Return the (X, Y) coordinate for the center point of the cell that contains the specified text.  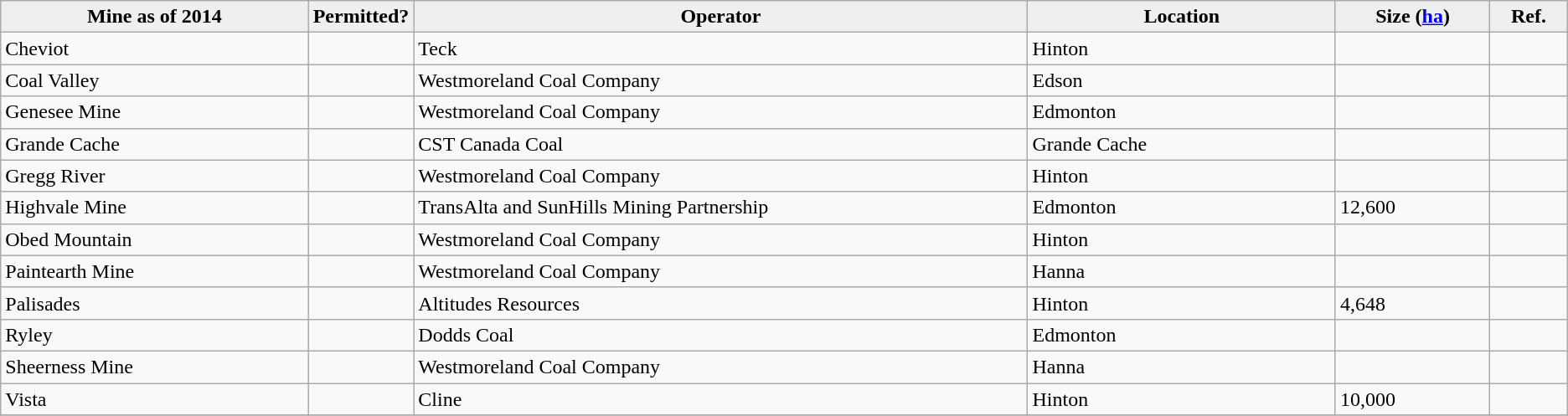
4,648 (1412, 303)
Obed Mountain (154, 239)
Cheviot (154, 49)
Teck (720, 49)
Paintearth Mine (154, 271)
Altitudes Resources (720, 303)
Highvale Mine (154, 208)
Vista (154, 399)
Coal Valley (154, 80)
Edson (1181, 80)
Location (1181, 17)
Mine as of 2014 (154, 17)
Cline (720, 399)
Palisades (154, 303)
Size (ha) (1412, 17)
Dodds Coal (720, 335)
Sheerness Mine (154, 367)
Ryley (154, 335)
10,000 (1412, 399)
TransAlta and SunHills Mining Partnership (720, 208)
Operator (720, 17)
Permitted? (361, 17)
12,600 (1412, 208)
Genesee Mine (154, 112)
CST Canada Coal (720, 144)
Gregg River (154, 176)
Ref. (1529, 17)
